Return (X, Y) of the center of cell containing provided text 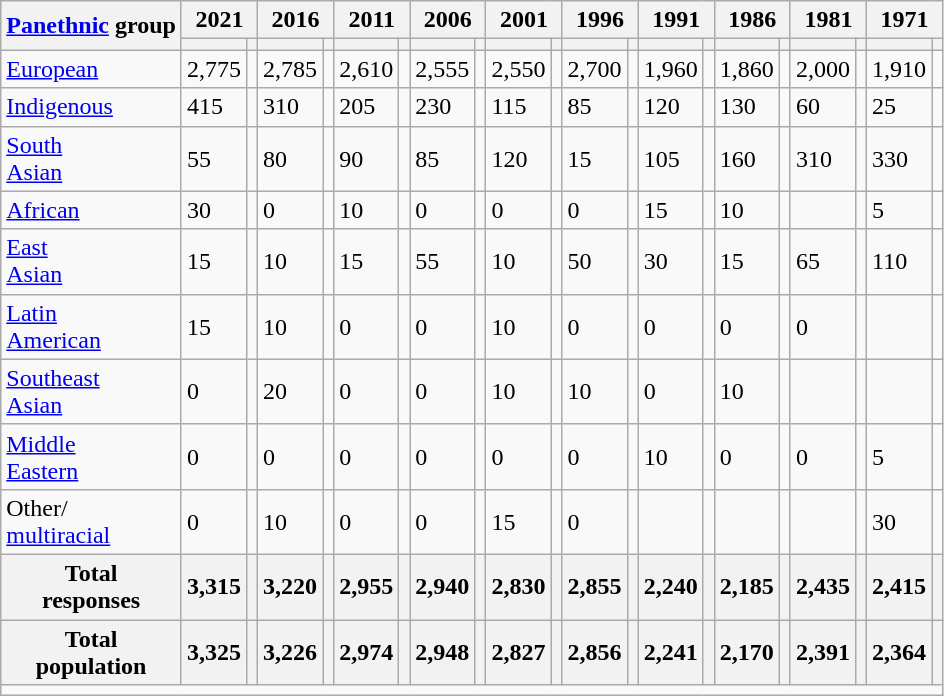
2,241 (670, 652)
20 (290, 392)
2,855 (594, 586)
2,185 (746, 586)
105 (670, 158)
25 (900, 107)
2,856 (594, 652)
1996 (600, 20)
2,550 (518, 69)
415 (214, 107)
2,775 (214, 69)
1991 (676, 20)
1,960 (670, 69)
2016 (296, 20)
2,785 (290, 69)
2,974 (366, 652)
50 (594, 262)
2001 (524, 20)
130 (746, 107)
3,220 (290, 586)
110 (900, 262)
SouthAsian (92, 158)
330 (900, 158)
65 (822, 262)
EastAsian (92, 262)
1,860 (746, 69)
2,435 (822, 586)
3,315 (214, 586)
African (92, 210)
205 (366, 107)
LatinAmerican (92, 326)
2,000 (822, 69)
Indigenous (92, 107)
2,391 (822, 652)
2,700 (594, 69)
2,827 (518, 652)
2,940 (442, 586)
2,610 (366, 69)
2,830 (518, 586)
Panethnic group (92, 26)
3,325 (214, 652)
Other/multiracial (92, 522)
European (92, 69)
115 (518, 107)
Totalpopulation (92, 652)
2,948 (442, 652)
90 (366, 158)
1986 (752, 20)
2006 (448, 20)
2,555 (442, 69)
2,364 (900, 652)
Totalresponses (92, 586)
2,240 (670, 586)
3,226 (290, 652)
2,955 (366, 586)
80 (290, 158)
1981 (828, 20)
SoutheastAsian (92, 392)
2,170 (746, 652)
MiddleEastern (92, 456)
2021 (219, 20)
2011 (372, 20)
1971 (905, 20)
1,910 (900, 69)
2,415 (900, 586)
160 (746, 158)
230 (442, 107)
60 (822, 107)
